Return the [x, y] coordinate for the center point of the cell that contains the specified text.  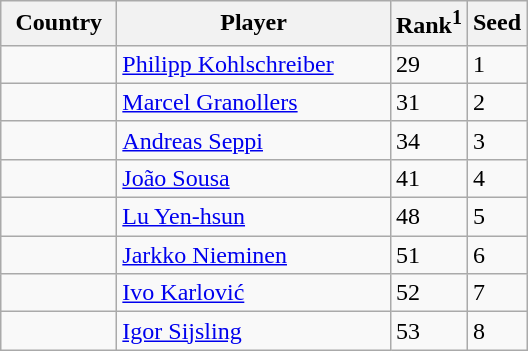
41 [428, 178]
51 [428, 255]
Philipp Kohlschreiber [254, 64]
2 [496, 102]
João Sousa [254, 178]
6 [496, 255]
29 [428, 64]
Rank1 [428, 24]
Seed [496, 24]
4 [496, 178]
31 [428, 102]
53 [428, 331]
Lu Yen-hsun [254, 217]
Player [254, 24]
7 [496, 293]
3 [496, 140]
Andreas Seppi [254, 140]
5 [496, 217]
Igor Sijsling [254, 331]
Jarkko Nieminen [254, 255]
8 [496, 331]
34 [428, 140]
48 [428, 217]
1 [496, 64]
Marcel Granollers [254, 102]
Country [59, 24]
Ivo Karlović [254, 293]
52 [428, 293]
